Identify which cell holds the provided text, then report its (X, Y) central coordinate. 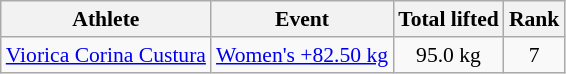
Viorica Corina Custura (106, 55)
Athlete (106, 19)
Rank (534, 19)
Total lifted (448, 19)
95.0 kg (448, 55)
Event (302, 19)
7 (534, 55)
Women's +82.50 kg (302, 55)
